Return the [X, Y] coordinate for the center point of the cell that contains the specified text.  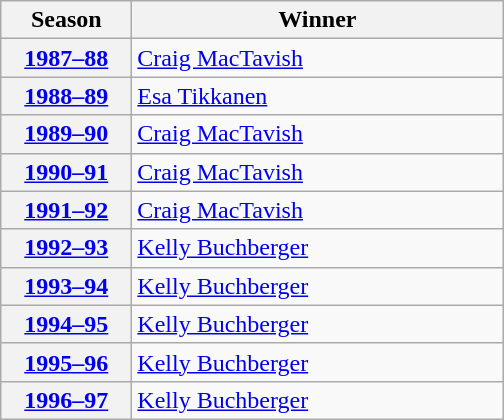
1993–94 [66, 286]
Season [66, 20]
1996–97 [66, 400]
1991–92 [66, 210]
1995–96 [66, 362]
1988–89 [66, 96]
Esa Tikkanen [318, 96]
1989–90 [66, 134]
1987–88 [66, 58]
Winner [318, 20]
1994–95 [66, 324]
1990–91 [66, 172]
1992–93 [66, 248]
